Provide the (x, y) coordinate of the cell's center where the given text is located.  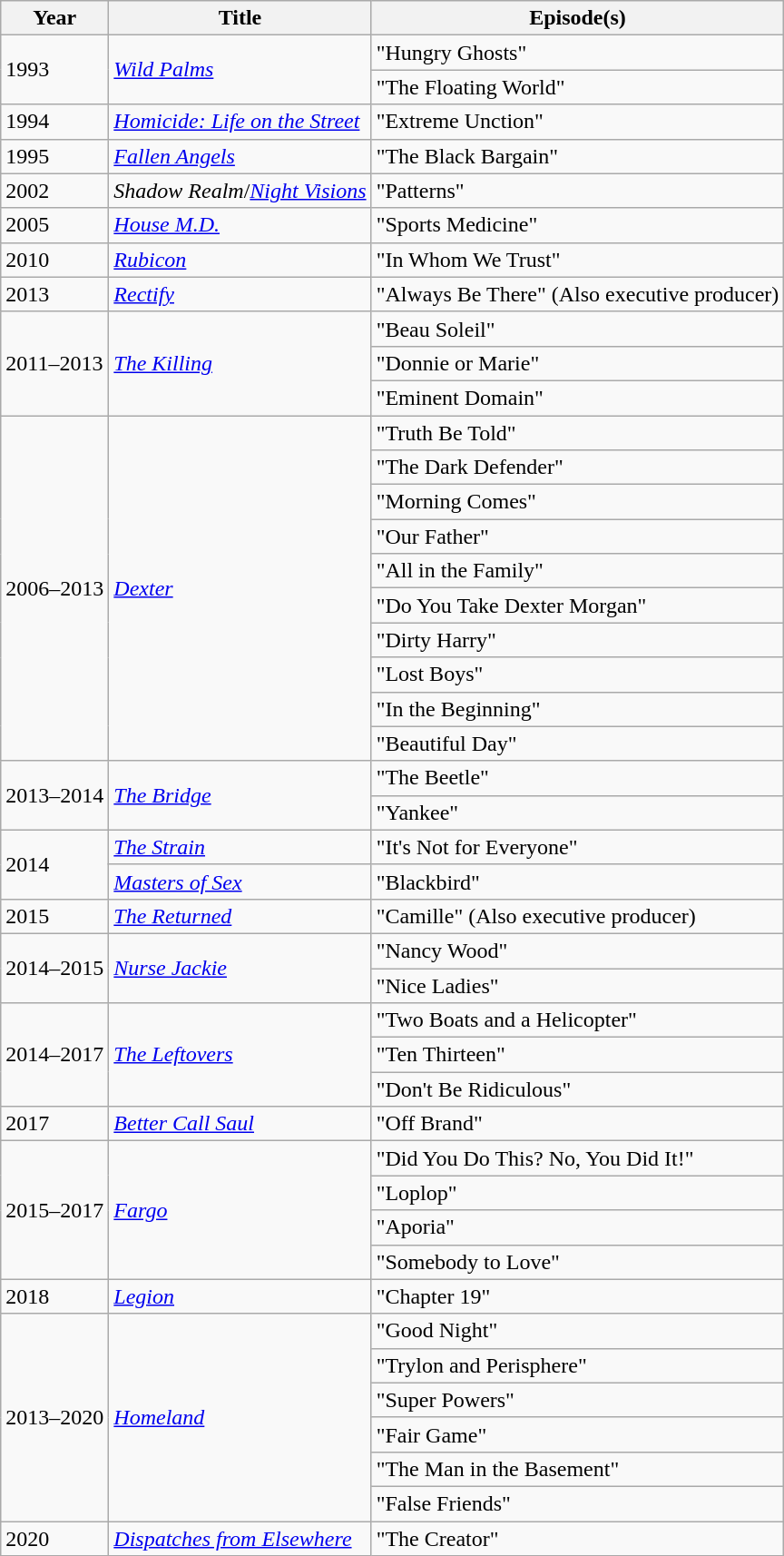
"Extreme Unction" (577, 122)
"The Dark Defender" (577, 468)
"Do You Take Dexter Morgan" (577, 606)
The Returned (240, 916)
"All in the Family" (577, 571)
"Off Brand" (577, 1124)
1993 (54, 70)
Masters of Sex (240, 881)
2005 (54, 225)
2013 (54, 294)
"Morning Comes" (577, 502)
2010 (54, 260)
"Lost Boys" (577, 675)
2013–2020 (54, 1417)
"Trylon and Perisphere" (577, 1365)
"Somebody to Love" (577, 1262)
"Camille" (Also executive producer) (577, 916)
"Donnie or Marie" (577, 363)
"Nice Ladies" (577, 985)
Title (240, 18)
1994 (54, 122)
2017 (54, 1124)
"Blackbird" (577, 881)
Dexter (240, 588)
"Patterns" (577, 191)
2015 (54, 916)
"Hungry Ghosts" (577, 53)
Year (54, 18)
2006–2013 (54, 588)
The Killing (240, 363)
"Eminent Domain" (577, 398)
"Loplop" (577, 1193)
2002 (54, 191)
Shadow Realm/Night Visions (240, 191)
Episode(s) (577, 18)
House M.D. (240, 225)
Nurse Jackie (240, 968)
"Always Be There" (Also executive producer) (577, 294)
2014–2015 (54, 968)
"Dirty Harry" (577, 640)
"Sports Medicine" (577, 225)
The Bridge (240, 795)
"The Beetle" (577, 778)
Rubicon (240, 260)
The Leftovers (240, 1055)
"The Creator" (577, 1539)
"Aporia" (577, 1227)
Wild Palms (240, 70)
Homeland (240, 1417)
1995 (54, 156)
"The Man in the Basement" (577, 1469)
2014 (54, 864)
"Two Boats and a Helicopter" (577, 1020)
"Super Powers" (577, 1400)
"Ten Thirteen" (577, 1055)
"In Whom We Trust" (577, 260)
"Our Father" (577, 537)
2013–2014 (54, 795)
2014–2017 (54, 1055)
2020 (54, 1539)
"The Floating World" (577, 87)
Homicide: Life on the Street (240, 122)
Dispatches from Elsewhere (240, 1539)
"Fair Game" (577, 1434)
"Did You Do This? No, You Did It!" (577, 1158)
"Beau Soleil" (577, 329)
"It's Not for Everyone" (577, 847)
"The Black Bargain" (577, 156)
Fallen Angels (240, 156)
Fargo (240, 1210)
"Beautiful Day" (577, 744)
"Nancy Wood" (577, 950)
2015–2017 (54, 1210)
"Yankee" (577, 812)
"In the Beginning" (577, 709)
"Chapter 19" (577, 1296)
"Truth Be Told" (577, 433)
"Don't Be Ridiculous" (577, 1089)
"Good Night" (577, 1331)
Rectify (240, 294)
"False Friends" (577, 1503)
Legion (240, 1296)
2018 (54, 1296)
The Strain (240, 847)
Better Call Saul (240, 1124)
2011–2013 (54, 363)
